Extract the [x, y] coordinate from the center of the cell holding the provided text.  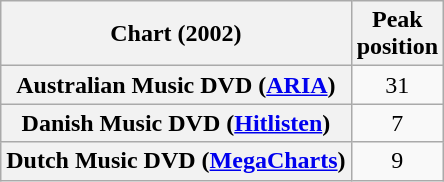
Dutch Music DVD (MegaCharts) [176, 161]
31 [397, 85]
9 [397, 161]
Danish Music DVD (Hitlisten) [176, 123]
7 [397, 123]
Australian Music DVD (ARIA) [176, 85]
Chart (2002) [176, 34]
Peakposition [397, 34]
